Return the [X, Y] coordinate for the center point of the cell that contains the specified text.  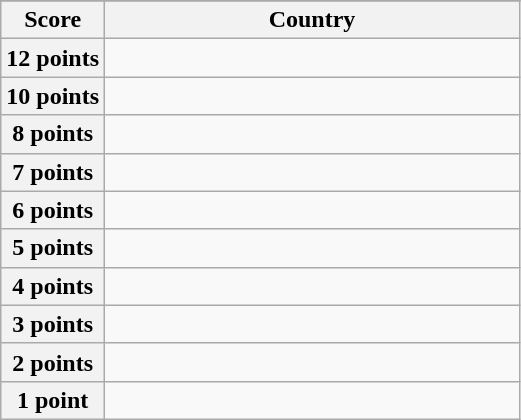
10 points [53, 96]
4 points [53, 286]
Score [53, 20]
6 points [53, 210]
1 point [53, 400]
Country [312, 20]
5 points [53, 248]
8 points [53, 134]
3 points [53, 324]
12 points [53, 58]
7 points [53, 172]
2 points [53, 362]
